Return the (x, y) coordinate for the center point of the cell that contains the specified text.  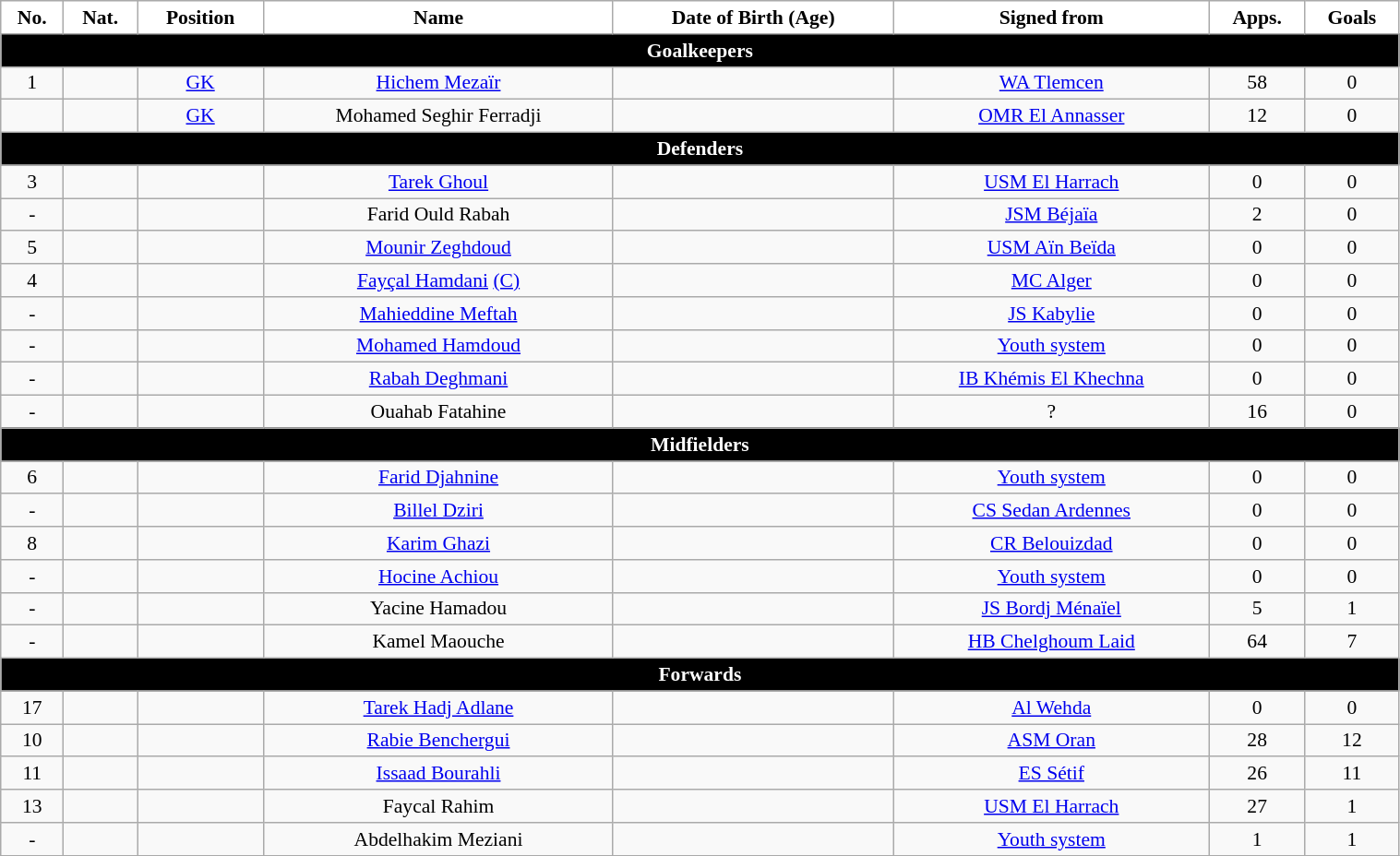
7 (1352, 642)
USM Aïn Beïda (1052, 248)
Tarek Ghoul (439, 182)
JSM Béjaïa (1052, 215)
Rabah Deghmani (439, 379)
JS Kabylie (1052, 314)
58 (1257, 83)
Karim Ghazi (439, 543)
Mohamed Hamdoud (439, 346)
Fayçal Hamdani (C) (439, 280)
Hichem Mezaïr (439, 83)
Farid Djahnine (439, 478)
4 (32, 280)
Rabie Benchergui (439, 741)
3 (32, 182)
Al Wehda (1052, 707)
Abdelhakim Meziani (439, 839)
6 (32, 478)
CR Belouizdad (1052, 543)
Forwards (700, 675)
27 (1257, 806)
Issaad Bourahli (439, 774)
Ouahab Fatahine (439, 412)
Tarek Hadj Adlane (439, 707)
? (1052, 412)
OMR El Annasser (1052, 116)
Defenders (700, 149)
16 (1257, 412)
WA Tlemcen (1052, 83)
Kamel Maouche (439, 642)
ES Sétif (1052, 774)
2 (1257, 215)
Mahieddine Meftah (439, 314)
Apps. (1257, 18)
17 (32, 707)
MC Alger (1052, 280)
Position (201, 18)
Goalkeepers (700, 51)
Yacine Hamadou (439, 609)
26 (1257, 774)
No. (32, 18)
Billel Dziri (439, 511)
10 (32, 741)
Mohamed Seghir Ferradji (439, 116)
Signed from (1052, 18)
Mounir Zeghdoud (439, 248)
Goals (1352, 18)
Midfielders (700, 445)
64 (1257, 642)
Name (439, 18)
Farid Ould Rabah (439, 215)
JS Bordj Ménaïel (1052, 609)
ASM Oran (1052, 741)
8 (32, 543)
Faycal Rahim (439, 806)
HB Chelghoum Laid (1052, 642)
IB Khémis El Khechna (1052, 379)
Date of Birth (Age) (753, 18)
Hocine Achiou (439, 577)
13 (32, 806)
28 (1257, 741)
Nat. (101, 18)
CS Sedan Ardennes (1052, 511)
